From the cell containing the given text, extract its center point as [X, Y] coordinate. 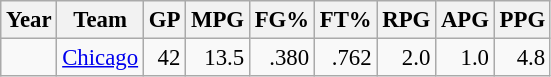
Chicago [100, 58]
.380 [282, 58]
.762 [346, 58]
13.5 [218, 58]
2.0 [406, 58]
PPG [522, 20]
1.0 [466, 58]
FG% [282, 20]
42 [164, 58]
Year [29, 20]
Team [100, 20]
RPG [406, 20]
GP [164, 20]
4.8 [522, 58]
MPG [218, 20]
APG [466, 20]
FT% [346, 20]
